Detect which cell encompasses the target text, then output its (x, y) center coordinate. 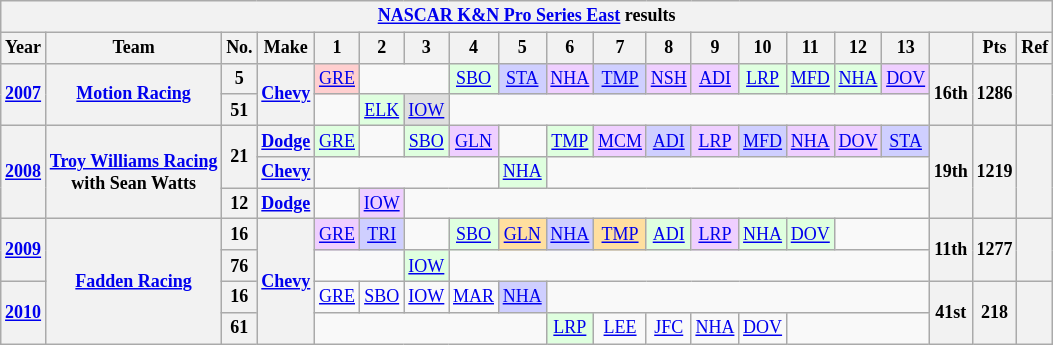
Make (286, 48)
10 (763, 48)
Pts (994, 48)
ELK (382, 110)
4 (474, 48)
2 (382, 48)
8 (668, 48)
41st (950, 312)
9 (715, 48)
3 (426, 48)
Troy Williams Racing with Sean Watts (133, 172)
11 (810, 48)
2010 (24, 312)
Motion Racing (133, 94)
LEE (620, 328)
21 (240, 156)
76 (240, 266)
Fadden Racing (133, 282)
61 (240, 328)
6 (570, 48)
19th (950, 172)
218 (994, 312)
13 (906, 48)
7 (620, 48)
2009 (24, 250)
TRI (382, 234)
MAR (474, 296)
2008 (24, 172)
1277 (994, 250)
NASCAR K&N Pro Series East results (527, 16)
1219 (994, 172)
MCM (620, 140)
No. (240, 48)
2007 (24, 94)
1 (338, 48)
16th (950, 94)
51 (240, 110)
Ref (1035, 48)
1286 (994, 94)
JFC (668, 328)
Team (133, 48)
11th (950, 250)
NSH (668, 78)
Year (24, 48)
